Provide the (X, Y) coordinate of the cell's center where the given text is located.  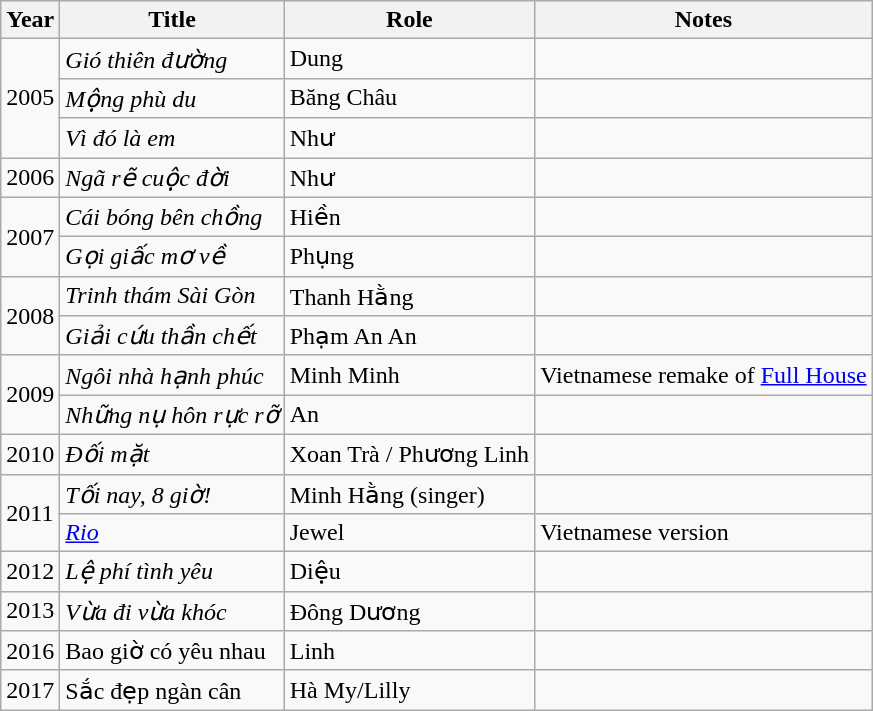
Linh (409, 651)
Xoan Trà / Phương Linh (409, 454)
2009 (30, 394)
Những nụ hôn rực rỡ (172, 415)
Lệ phí tình yêu (172, 572)
Phụng (409, 257)
Tối nay, 8 giờ! (172, 494)
Minh Hằng (singer) (409, 494)
Year (30, 20)
2006 (30, 178)
Vừa đi vừa khóc (172, 611)
Minh Minh (409, 375)
Vietnamese remake of Full House (704, 375)
Role (409, 20)
Rio (172, 533)
2012 (30, 572)
2005 (30, 98)
Phạm An An (409, 336)
Hà My/Lilly (409, 690)
2013 (30, 611)
Jewel (409, 533)
Vì đó là em (172, 138)
Đông Dương (409, 611)
2008 (30, 316)
Title (172, 20)
Gió thiên đường (172, 59)
2011 (30, 513)
An (409, 415)
Thanh Hằng (409, 296)
Ngã rẽ cuộc đời (172, 178)
2010 (30, 454)
2007 (30, 236)
2016 (30, 651)
Cái bóng bên chồng (172, 217)
Băng Châu (409, 98)
Mộng phù du (172, 98)
Vietnamese version (704, 533)
Đối mặt (172, 454)
Notes (704, 20)
Hiền (409, 217)
Gọi giấc mơ về (172, 257)
Ngôi nhà hạnh phúc (172, 375)
Bao giờ có yêu nhau (172, 651)
Trinh thám Sài Gòn (172, 296)
2017 (30, 690)
Giải cứu thần chết (172, 336)
Diệu (409, 572)
Dung (409, 59)
Sắc đẹp ngàn cân (172, 690)
